From the cell containing the given text, extract its center point as (X, Y) coordinate. 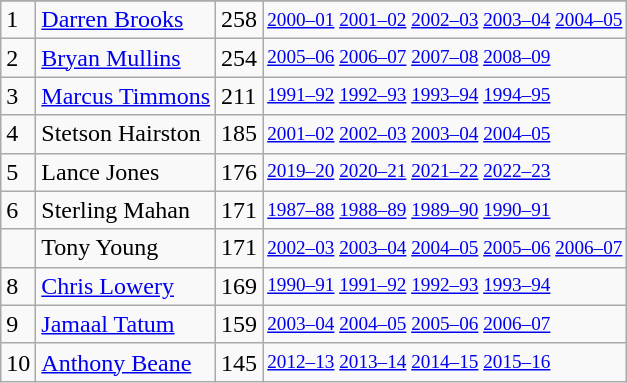
2002–03 2003–04 2004–05 2005–06 2006–07 (445, 248)
Chris Lowery (126, 286)
1987–88 1988–89 1989–90 1990–91 (445, 210)
185 (240, 134)
10 (18, 362)
2003–04 2004–05 2005–06 2006–07 (445, 324)
Jamaal Tatum (126, 324)
Anthony Beane (126, 362)
9 (18, 324)
2001–02 2002–03 2003–04 2004–05 (445, 134)
169 (240, 286)
Darren Brooks (126, 20)
176 (240, 172)
211 (240, 96)
Marcus Timmons (126, 96)
5 (18, 172)
1990–91 1991–92 1992–93 1993–94 (445, 286)
2012–13 2013–14 2014–15 2015–16 (445, 362)
Tony Young (126, 248)
2 (18, 58)
258 (240, 20)
2000–01 2001–02 2002–03 2003–04 2004–05 (445, 20)
145 (240, 362)
4 (18, 134)
Sterling Mahan (126, 210)
Lance Jones (126, 172)
1 (18, 20)
159 (240, 324)
2005–06 2006–07 2007–08 2008–09 (445, 58)
3 (18, 96)
Bryan Mullins (126, 58)
Stetson Hairston (126, 134)
2019–20 2020–21 2021–22 2022–23 (445, 172)
1991–92 1992–93 1993–94 1994–95 (445, 96)
8 (18, 286)
254 (240, 58)
6 (18, 210)
